Pinpoint the cell where the given text exists, returning its [X, Y] midpoint coordinate. 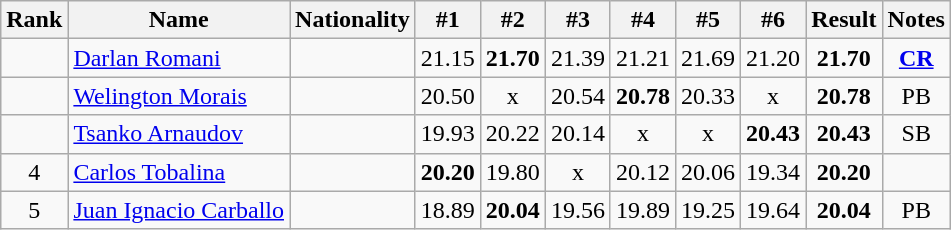
20.33 [708, 96]
21.39 [578, 58]
Nationality [353, 20]
Rank [34, 20]
4 [34, 172]
#6 [774, 20]
SB [916, 134]
18.89 [448, 210]
Name [179, 20]
20.14 [578, 134]
19.89 [642, 210]
Result [844, 20]
Juan Ignacio Carballo [179, 210]
20.22 [512, 134]
20.50 [448, 96]
#1 [448, 20]
20.12 [642, 172]
Darlan Romani [179, 58]
CR [916, 58]
Notes [916, 20]
21.69 [708, 58]
21.20 [774, 58]
Tsanko Arnaudov [179, 134]
20.06 [708, 172]
19.80 [512, 172]
#3 [578, 20]
19.34 [774, 172]
#2 [512, 20]
19.56 [578, 210]
Carlos Tobalina [179, 172]
21.15 [448, 58]
19.25 [708, 210]
19.93 [448, 134]
20.54 [578, 96]
Welington Morais [179, 96]
#4 [642, 20]
21.21 [642, 58]
5 [34, 210]
#5 [708, 20]
19.64 [774, 210]
